Identify which cell holds the provided text, then report its [x, y] central coordinate. 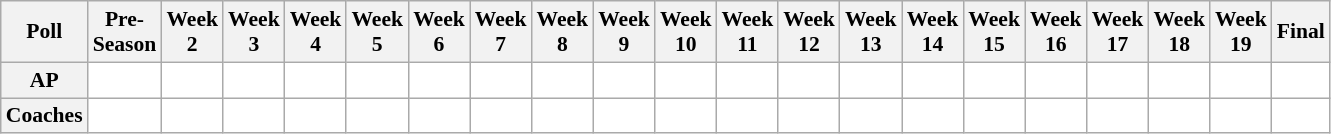
AP [44, 80]
Final [1301, 32]
Week5 [377, 32]
Week2 [192, 32]
Week12 [809, 32]
Week4 [316, 32]
Pre-Season [125, 32]
Poll [44, 32]
Week14 [933, 32]
Week13 [871, 32]
Week8 [562, 32]
Week10 [686, 32]
Week3 [254, 32]
Coaches [44, 116]
Week6 [439, 32]
Week9 [624, 32]
Week7 [501, 32]
Week18 [1179, 32]
Week15 [994, 32]
Week11 [748, 32]
Week17 [1118, 32]
Week19 [1241, 32]
Week16 [1056, 32]
